Locate the cell with the specified text and output its (x, y) center coordinate. 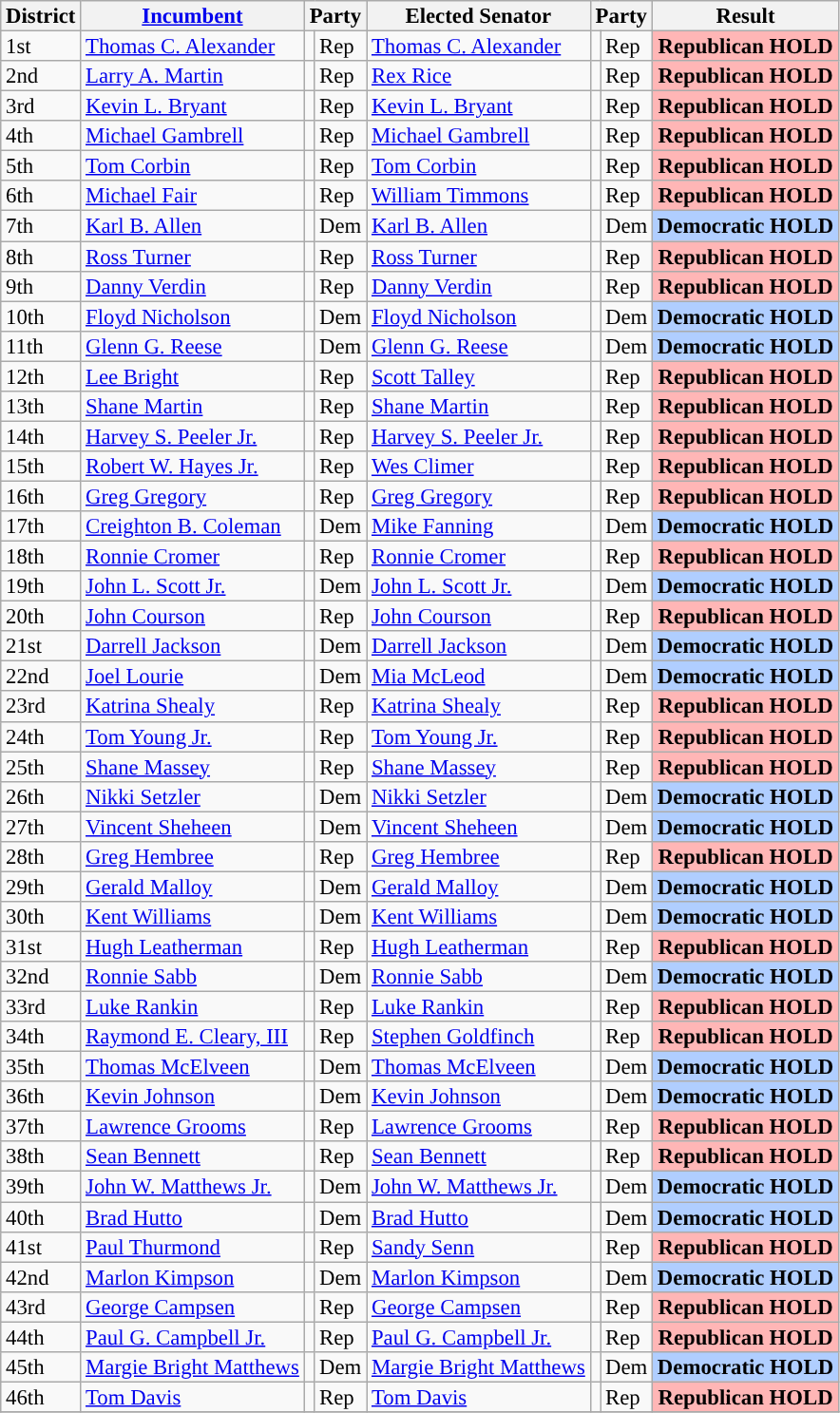
22nd (41, 677)
17th (41, 526)
Sandy Senn (479, 1247)
43rd (41, 1307)
5th (41, 166)
20th (41, 617)
Creighton B. Coleman (192, 526)
32nd (41, 977)
9th (41, 286)
42nd (41, 1277)
1st (41, 47)
Stephen Goldfinch (479, 1037)
16th (41, 496)
30th (41, 917)
11th (41, 346)
25th (41, 767)
21st (41, 646)
38th (41, 1157)
Paul Thurmond (192, 1247)
Result (746, 16)
Mia McLeod (479, 677)
35th (41, 1067)
18th (41, 557)
45th (41, 1367)
31st (41, 946)
13th (41, 407)
Scott Talley (479, 376)
23rd (41, 707)
36th (41, 1097)
10th (41, 316)
7th (41, 226)
46th (41, 1397)
Raymond E. Cleary, III (192, 1037)
12th (41, 376)
2nd (41, 76)
Joel Lourie (192, 677)
Rex Rice (479, 76)
Elected Senator (479, 16)
40th (41, 1217)
28th (41, 857)
26th (41, 796)
44th (41, 1337)
34th (41, 1037)
Mike Fanning (479, 526)
19th (41, 586)
Robert W. Hayes Jr. (192, 467)
33rd (41, 1007)
15th (41, 467)
3rd (41, 106)
4th (41, 136)
41st (41, 1247)
14th (41, 436)
Michael Fair (192, 196)
27th (41, 827)
William Timmons (479, 196)
8th (41, 257)
39th (41, 1187)
6th (41, 196)
Larry A. Martin (192, 76)
29th (41, 887)
Incumbent (192, 16)
24th (41, 736)
37th (41, 1127)
Lee Bright (192, 376)
Wes Climer (479, 467)
District (41, 16)
